Return [X, Y] of the center of cell containing provided text 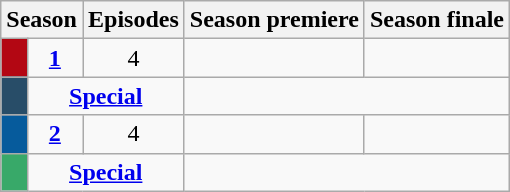
Season finale [436, 20]
1 [54, 58]
Episodes [133, 20]
2 [54, 134]
Season [42, 20]
Season premiere [274, 20]
